For the text-containing cell, return its midpoint in (x, y) coordinate format. 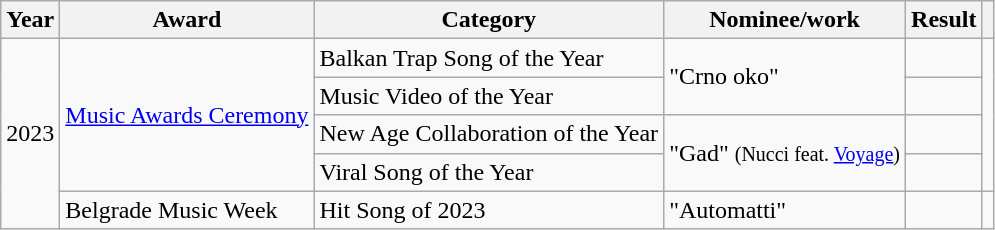
Music Awards Ceremony (187, 115)
Category (489, 20)
Nominee/work (785, 20)
"Crno oko" (785, 77)
Hit Song of 2023 (489, 210)
2023 (30, 134)
Viral Song of the Year (489, 172)
New Age Collaboration of the Year (489, 134)
"Gad" (Nucci feat. Voyage) (785, 153)
Award (187, 20)
Year (30, 20)
"Automatti" (785, 210)
Music Video of the Year (489, 96)
Balkan Trap Song of the Year (489, 58)
Result (944, 20)
Belgrade Music Week (187, 210)
